From the cell containing the given text, extract its center point as (x, y) coordinate. 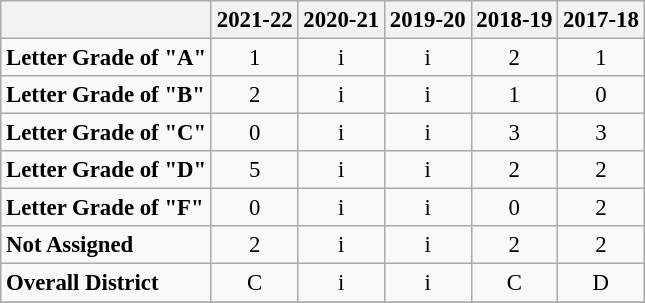
Letter Grade of "C" (106, 133)
Not Assigned (106, 245)
2020-21 (342, 20)
D (602, 283)
Letter Grade of "A" (106, 58)
Letter Grade of "F" (106, 208)
2017-18 (602, 20)
2019-20 (428, 20)
2018-19 (514, 20)
Letter Grade of "D" (106, 170)
2021-22 (254, 20)
5 (254, 170)
Letter Grade of "B" (106, 95)
Overall District (106, 283)
